For the text-containing cell, return its midpoint in (x, y) coordinate format. 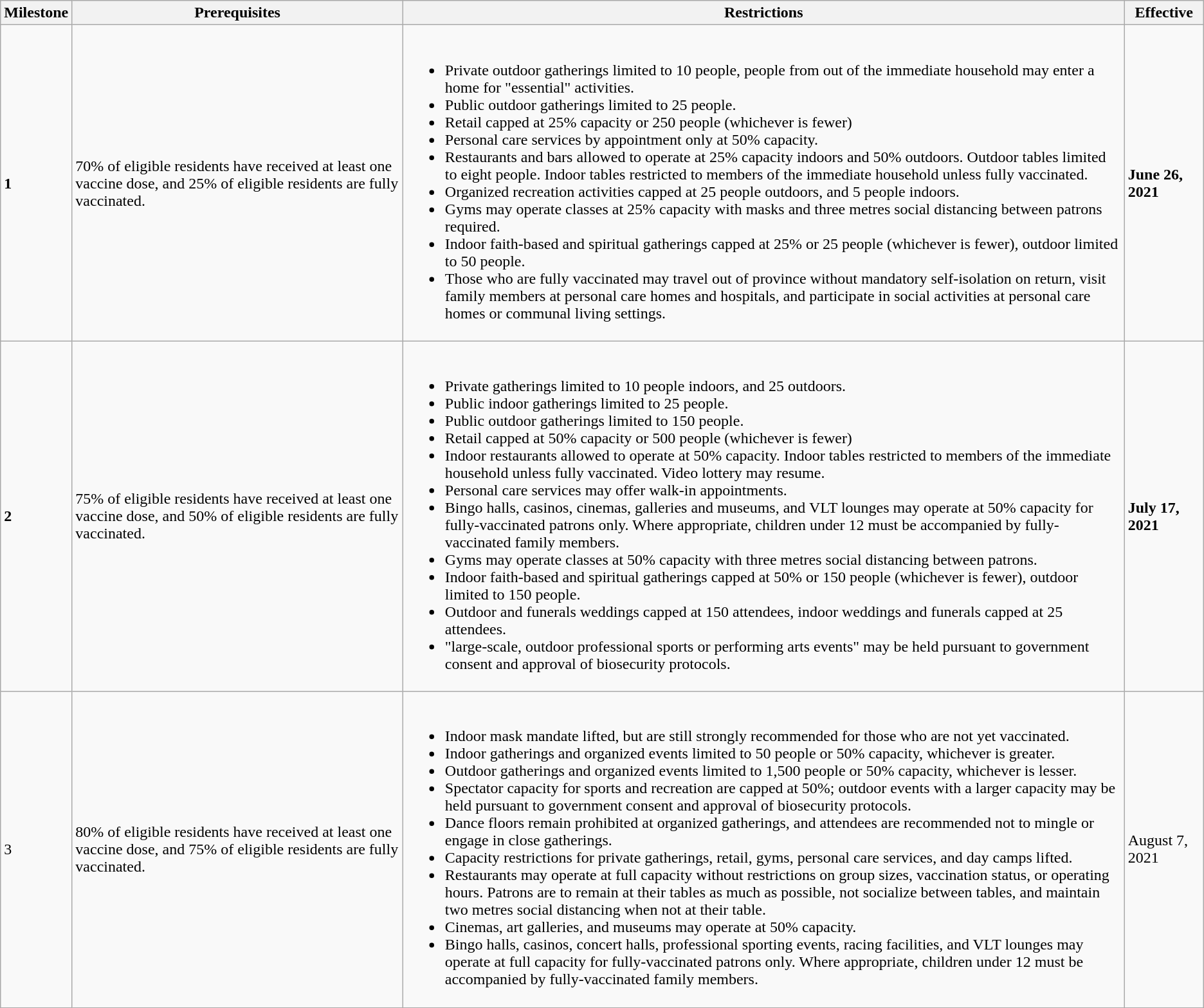
2 (36, 516)
August 7, 2021 (1164, 849)
75% of eligible residents have received at least one vaccine dose, and 50% of eligible residents are fully vaccinated. (237, 516)
Restrictions (763, 13)
1 (36, 183)
80% of eligible residents have received at least one vaccine dose, and 75% of eligible residents are fully vaccinated. (237, 849)
Milestone (36, 13)
June 26, 2021 (1164, 183)
70% of eligible residents have received at least one vaccine dose, and 25% of eligible residents are fully vaccinated. (237, 183)
Effective (1164, 13)
Prerequisites (237, 13)
3 (36, 849)
July 17, 2021 (1164, 516)
